Return the (X, Y) coordinate for the center point of the cell that contains the specified text.  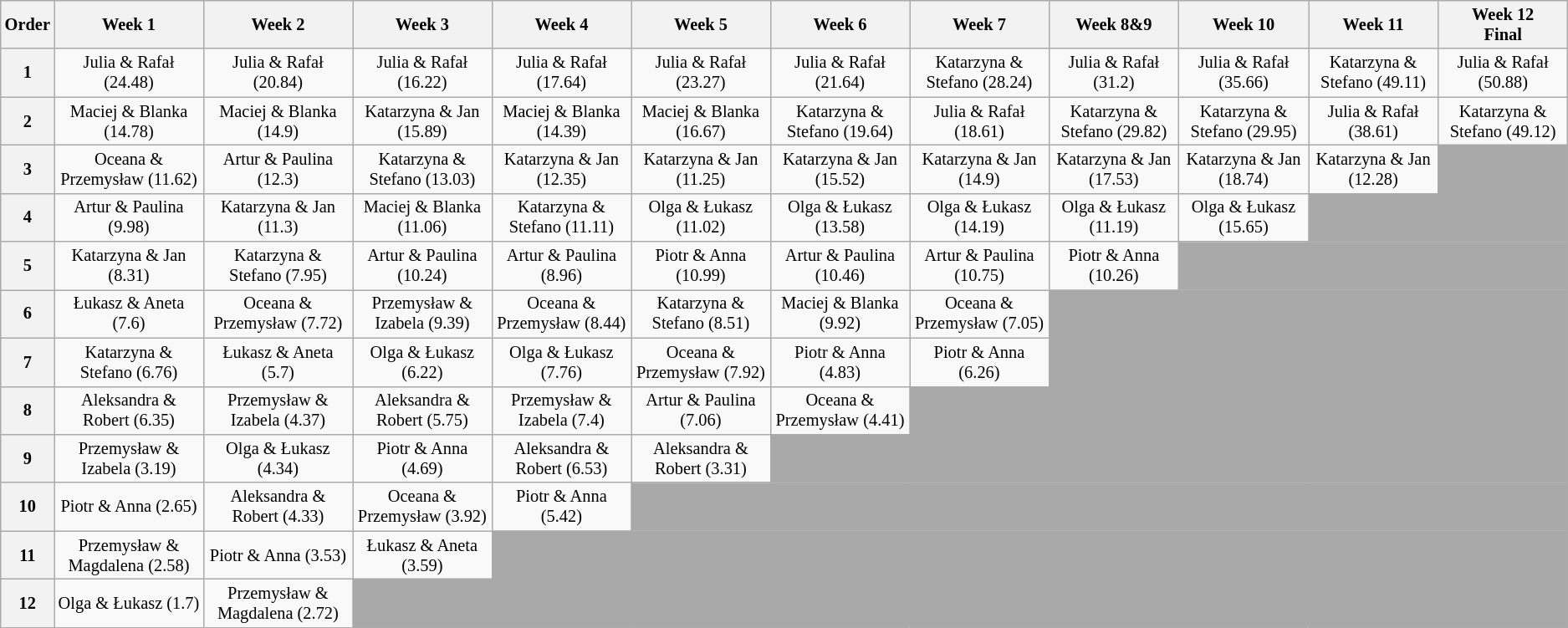
Katarzyna & Jan (12.28) (1373, 169)
Julia & Rafał (50.88) (1504, 73)
Piotr & Anna (2.65) (129, 507)
Katarzyna & Jan (14.9) (980, 169)
Olga & Łukasz (11.19) (1114, 217)
1 (28, 73)
Olga & Łukasz (6.22) (423, 362)
5 (28, 266)
Julia & Rafał (20.84) (278, 73)
Aleksandra & Robert (6.35) (129, 411)
Week 12Final (1504, 24)
12 (28, 603)
Piotr & Anna (5.42) (562, 507)
Order (28, 24)
9 (28, 458)
Katarzyna & Jan (15.52) (840, 169)
Przemysław & Magdalena (2.72) (278, 603)
Oceana & Przemysław (8.44) (562, 314)
Week 2 (278, 24)
Aleksandra & Robert (5.75) (423, 411)
Julia & Rafał (18.61) (980, 121)
Week 10 (1243, 24)
Olga & Łukasz (14.19) (980, 217)
Przemysław & Izabela (3.19) (129, 458)
Week 8&9 (1114, 24)
Julia & Rafał (24.48) (129, 73)
Julia & Rafał (23.27) (701, 73)
Week 11 (1373, 24)
Artur & Paulina (9.98) (129, 217)
Katarzyna & Jan (15.89) (423, 121)
Katarzyna & Stefano (6.76) (129, 362)
Katarzyna & Jan (17.53) (1114, 169)
Olga & Łukasz (13.58) (840, 217)
Piotr & Anna (10.26) (1114, 266)
Piotr & Anna (10.99) (701, 266)
Oceana & Przemysław (4.41) (840, 411)
11 (28, 555)
Maciej & Blanka (16.67) (701, 121)
Piotr & Anna (6.26) (980, 362)
Maciej & Blanka (14.78) (129, 121)
Oceana & Przemysław (3.92) (423, 507)
Katarzyna & Stefano (28.24) (980, 73)
Olga & Łukasz (11.02) (701, 217)
Artur & Paulina (12.3) (278, 169)
Maciej & Blanka (9.92) (840, 314)
Przemysław & Izabela (7.4) (562, 411)
Katarzyna & Stefano (19.64) (840, 121)
Artur & Paulina (10.46) (840, 266)
Piotr & Anna (3.53) (278, 555)
Julia & Rafał (38.61) (1373, 121)
Oceana & Przemysław (7.72) (278, 314)
Katarzyna & Jan (8.31) (129, 266)
Week 7 (980, 24)
Julia & Rafał (21.64) (840, 73)
Artur & Paulina (10.24) (423, 266)
Piotr & Anna (4.83) (840, 362)
Julia & Rafał (31.2) (1114, 73)
Maciej & Blanka (14.39) (562, 121)
Julia & Rafał (35.66) (1243, 73)
Aleksandra & Robert (4.33) (278, 507)
Julia & Rafał (17.64) (562, 73)
Łukasz & Aneta (7.6) (129, 314)
Olga & Łukasz (1.7) (129, 603)
Week 5 (701, 24)
Aleksandra & Robert (6.53) (562, 458)
Katarzyna & Jan (18.74) (1243, 169)
10 (28, 507)
Łukasz & Aneta (5.7) (278, 362)
Olga & Łukasz (7.76) (562, 362)
Przemysław & Izabela (9.39) (423, 314)
8 (28, 411)
7 (28, 362)
4 (28, 217)
Aleksandra & Robert (3.31) (701, 458)
Artur & Paulina (7.06) (701, 411)
3 (28, 169)
Katarzyna & Stefano (29.95) (1243, 121)
Katarzyna & Stefano (8.51) (701, 314)
Łukasz & Aneta (3.59) (423, 555)
Olga & Łukasz (4.34) (278, 458)
Katarzyna & Stefano (49.11) (1373, 73)
Oceana & Przemysław (7.05) (980, 314)
Artur & Paulina (10.75) (980, 266)
Katarzyna & Jan (12.35) (562, 169)
Artur & Paulina (8.96) (562, 266)
Week 6 (840, 24)
Week 4 (562, 24)
Katarzyna & Stefano (7.95) (278, 266)
Przemysław & Izabela (4.37) (278, 411)
Maciej & Blanka (11.06) (423, 217)
Olga & Łukasz (15.65) (1243, 217)
Katarzyna & Jan (11.3) (278, 217)
Week 3 (423, 24)
Piotr & Anna (4.69) (423, 458)
Katarzyna & Stefano (13.03) (423, 169)
Week 1 (129, 24)
Przemysław & Magdalena (2.58) (129, 555)
Katarzyna & Stefano (29.82) (1114, 121)
Oceana & Przemysław (7.92) (701, 362)
Maciej & Blanka (14.9) (278, 121)
Katarzyna & Stefano (11.11) (562, 217)
Katarzyna & Stefano (49.12) (1504, 121)
6 (28, 314)
Katarzyna & Jan (11.25) (701, 169)
Oceana & Przemysław (11.62) (129, 169)
2 (28, 121)
Julia & Rafał (16.22) (423, 73)
